Capture the cell that displays the provided text and extract its (x, y) central coordinate. 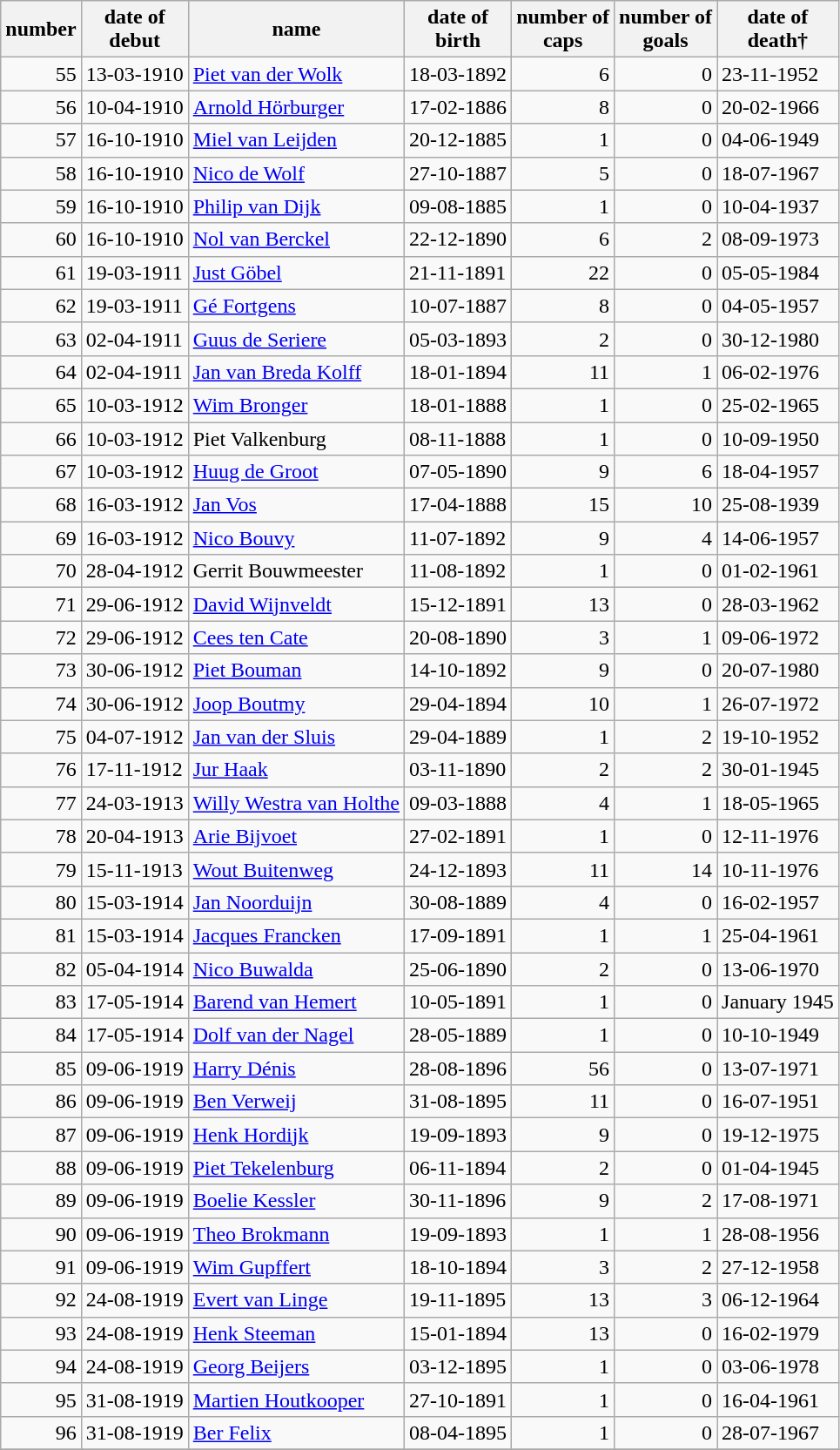
07-05-1890 (458, 472)
Gerrit Bouwmeester (296, 571)
Huug de Groot (296, 472)
11-08-1892 (458, 571)
08-04-1895 (458, 1433)
28-05-1889 (458, 1035)
10-05-1891 (458, 1002)
03-12-1895 (458, 1366)
18-01-1894 (458, 372)
77 (41, 803)
08-11-1888 (458, 438)
67 (41, 472)
27-10-1891 (458, 1399)
24-03-1913 (134, 803)
Piet Tekelenburg (296, 1168)
57 (41, 140)
20-08-1890 (458, 637)
28-08-1956 (778, 1234)
10-07-1887 (458, 306)
13-07-1971 (778, 1069)
10-09-1950 (778, 438)
28-08-1896 (458, 1069)
27-12-1958 (778, 1267)
86 (41, 1102)
09-08-1885 (458, 206)
17-11-1912 (134, 770)
06-02-1976 (778, 372)
Theo Brokmann (296, 1234)
Willy Westra van Holthe (296, 803)
Guus de Seriere (296, 339)
17-02-1886 (458, 107)
13-06-1970 (778, 969)
28-03-1962 (778, 604)
10-04-1910 (134, 107)
16-04-1961 (778, 1399)
10-10-1949 (778, 1035)
94 (41, 1366)
Harry Dénis (296, 1069)
January 1945 (778, 1002)
25-02-1965 (778, 405)
91 (41, 1267)
17-08-1971 (778, 1201)
Wim Bronger (296, 405)
27-10-1887 (458, 173)
30-11-1896 (458, 1201)
04-07-1912 (134, 737)
27-02-1891 (458, 836)
81 (41, 935)
19-11-1895 (458, 1300)
10-11-1976 (778, 869)
21-11-1891 (458, 273)
11-07-1892 (458, 538)
Ber Felix (296, 1433)
23-11-1952 (778, 74)
number ofcaps (563, 30)
20-07-1980 (778, 671)
71 (41, 604)
28-04-1912 (134, 571)
12-11-1976 (778, 836)
69 (41, 538)
09-06-1972 (778, 637)
Nico Buwalda (296, 969)
Wim Gupffert (296, 1267)
06-11-1894 (458, 1168)
13-03-1910 (134, 74)
76 (41, 770)
19-10-1952 (778, 737)
95 (41, 1399)
name (296, 30)
14 (666, 869)
60 (41, 239)
30-12-1980 (778, 339)
05-04-1914 (134, 969)
26-07-1972 (778, 704)
Philip van Dijk (296, 206)
Just Göbel (296, 273)
58 (41, 173)
Jan Vos (296, 505)
84 (41, 1035)
05-05-1984 (778, 273)
number ofgoals (666, 30)
20-12-1885 (458, 140)
10-04-1937 (778, 206)
Miel van Leijden (296, 140)
30-08-1889 (458, 902)
55 (41, 74)
05-03-1893 (458, 339)
Gé Fortgens (296, 306)
18-07-1967 (778, 173)
75 (41, 737)
date ofdebut (134, 30)
18-04-1957 (778, 472)
29-04-1889 (458, 737)
83 (41, 1002)
96 (41, 1433)
Jan van der Sluis (296, 737)
Georg Beijers (296, 1366)
Henk Steeman (296, 1333)
65 (41, 405)
Barend van Hemert (296, 1002)
66 (41, 438)
Arnold Hörburger (296, 107)
17-04-1888 (458, 505)
64 (41, 372)
date ofdeath† (778, 30)
70 (41, 571)
20-02-1966 (778, 107)
Jacques Francken (296, 935)
15-11-1913 (134, 869)
16-02-1957 (778, 902)
01-02-1961 (778, 571)
16-02-1979 (778, 1333)
Henk Hordijk (296, 1135)
88 (41, 1168)
Arie Bijvoet (296, 836)
Cees ten Cate (296, 637)
25-06-1890 (458, 969)
22-12-1890 (458, 239)
25-08-1939 (778, 505)
Nol van Berckel (296, 239)
90 (41, 1234)
04-06-1949 (778, 140)
5 (563, 173)
87 (41, 1135)
92 (41, 1300)
15 (563, 505)
31-08-1895 (458, 1102)
Evert van Linge (296, 1300)
73 (41, 671)
18-05-1965 (778, 803)
22 (563, 273)
29-04-1894 (458, 704)
18-01-1888 (458, 405)
David Wijnveldt (296, 604)
20-04-1913 (134, 836)
Joop Boutmy (296, 704)
24-12-1893 (458, 869)
82 (41, 969)
68 (41, 505)
79 (41, 869)
Jan Noorduijn (296, 902)
Nico de Wolf (296, 173)
93 (41, 1333)
Ben Verweij (296, 1102)
06-12-1964 (778, 1300)
Jur Haak (296, 770)
15-01-1894 (458, 1333)
Boelie Kessler (296, 1201)
Piet van der Wolk (296, 74)
Wout Buitenweg (296, 869)
Jan van Breda Kolff (296, 372)
74 (41, 704)
18-03-1892 (458, 74)
08-09-1973 (778, 239)
80 (41, 902)
03-06-1978 (778, 1366)
62 (41, 306)
09-03-1888 (458, 803)
89 (41, 1201)
03-11-1890 (458, 770)
19-12-1975 (778, 1135)
18-10-1894 (458, 1267)
Dolf van der Nagel (296, 1035)
14-06-1957 (778, 538)
17-09-1891 (458, 935)
15-12-1891 (458, 604)
date ofbirth (458, 30)
01-04-1945 (778, 1168)
85 (41, 1069)
04-05-1957 (778, 306)
30-01-1945 (778, 770)
Piet Valkenburg (296, 438)
Martien Houtkooper (296, 1399)
16-07-1951 (778, 1102)
61 (41, 273)
number (41, 30)
59 (41, 206)
72 (41, 637)
14-10-1892 (458, 671)
63 (41, 339)
78 (41, 836)
Piet Bouman (296, 671)
25-04-1961 (778, 935)
Nico Bouvy (296, 538)
28-07-1967 (778, 1433)
